Extract the [x, y] coordinate from the center of the cell holding the provided text.  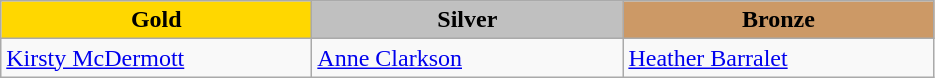
Bronze [778, 20]
Anne Clarkson [468, 58]
Silver [468, 20]
Heather Barralet [778, 58]
Gold [156, 20]
Kirsty McDermott [156, 58]
